Provide the [x, y] coordinate of the cell's center where the given text is located.  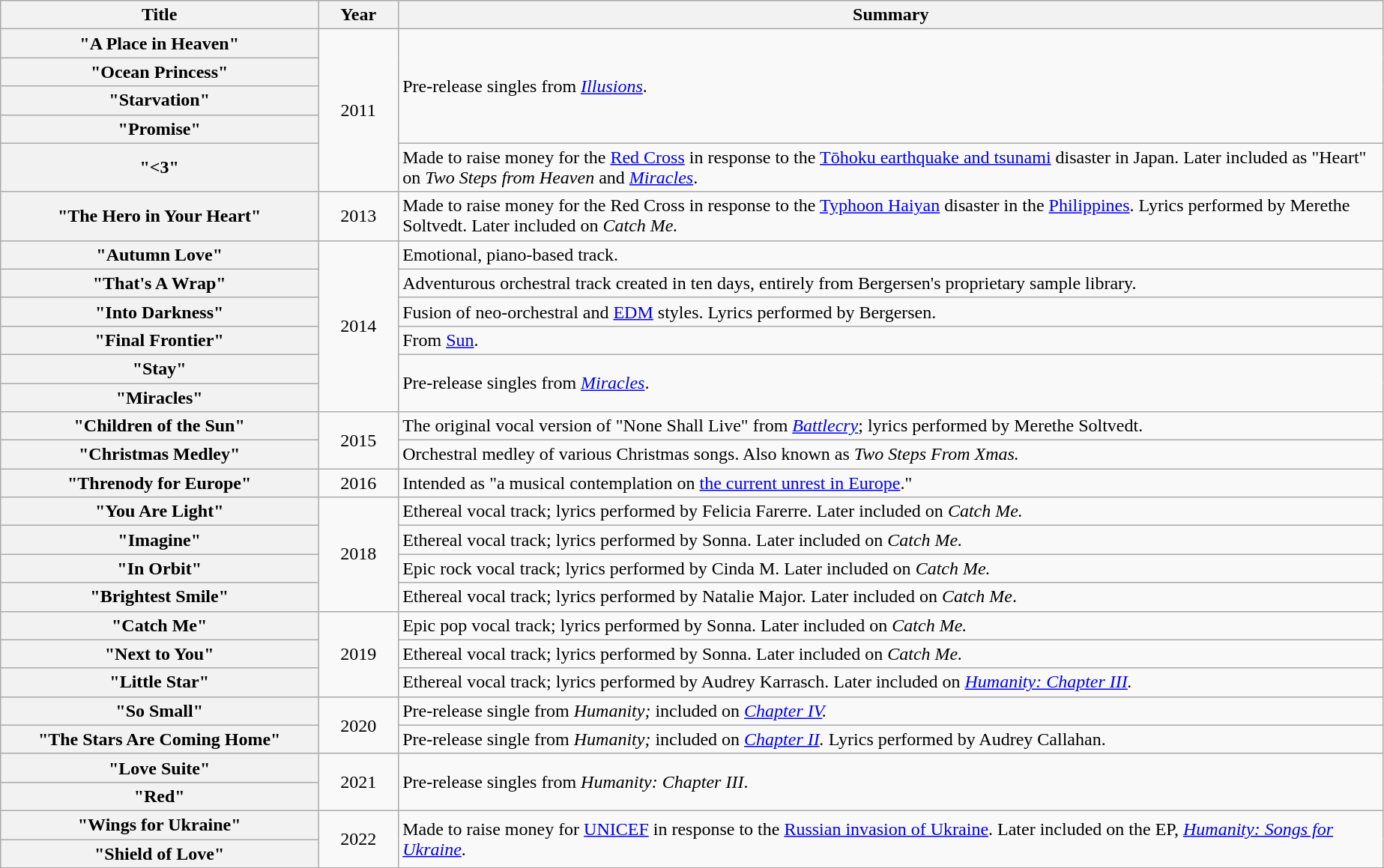
Ethereal vocal track; lyrics performed by Felicia Farerre. Later included on Catch Me. [891, 512]
Made to raise money for UNICEF in response to the Russian invasion of Ukraine. Later included on the EP, Humanity: Songs for Ukraine. [891, 839]
Fusion of neo-orchestral and EDM styles. Lyrics performed by Bergersen. [891, 312]
Orchestral medley of various Christmas songs. Also known as Two Steps From Xmas. [891, 455]
Summary [891, 15]
2021 [358, 782]
2016 [358, 483]
Pre-release singles from Illusions. [891, 86]
"Red" [160, 796]
"Final Frontier" [160, 340]
Emotional, piano-based track. [891, 255]
2014 [358, 326]
"You Are Light" [160, 512]
"A Place in Heaven" [160, 43]
2011 [358, 111]
"Children of the Sun" [160, 426]
From Sun. [891, 340]
"The Stars Are Coming Home" [160, 739]
"Into Darkness" [160, 312]
"Miracles" [160, 398]
"Brightest Smile" [160, 597]
"Love Suite" [160, 768]
Epic pop vocal track; lyrics performed by Sonna. Later included on Catch Me. [891, 625]
"Catch Me" [160, 625]
Pre-release single from Humanity; included on Chapter IV. [891, 711]
"The Hero in Your Heart" [160, 216]
"Promise" [160, 129]
Year [358, 15]
2020 [358, 725]
2018 [358, 554]
The original vocal version of "None Shall Live" from Battlecry; lyrics performed by Merethe Soltvedt. [891, 426]
"<3" [160, 168]
2019 [358, 654]
"That's A Wrap" [160, 283]
Ethereal vocal track; lyrics performed by Audrey Karrasch. Later included on Humanity: Chapter III. [891, 682]
"So Small" [160, 711]
2015 [358, 440]
"Little Star" [160, 682]
"In Orbit" [160, 568]
"Starvation" [160, 100]
"Stay" [160, 368]
"Christmas Medley" [160, 455]
"Threnody for Europe" [160, 483]
Adventurous orchestral track created in ten days, entirely from Bergersen's proprietary sample library. [891, 283]
2022 [358, 839]
Ethereal vocal track; lyrics performed by Natalie Major. Later included on Catch Me. [891, 597]
"Next to You" [160, 654]
"Imagine" [160, 540]
Epic rock vocal track; lyrics performed by Cinda M. Later included on Catch Me. [891, 568]
Pre-release singles from Humanity: Chapter III. [891, 782]
"Ocean Princess" [160, 72]
Intended as "a musical contemplation on the current unrest in Europe." [891, 483]
"Wings for Ukraine" [160, 825]
2013 [358, 216]
Title [160, 15]
Pre-release singles from Miracles. [891, 383]
"Autumn Love" [160, 255]
Pre-release single from Humanity; included on Chapter II. Lyrics performed by Audrey Callahan. [891, 739]
"Shield of Love" [160, 853]
